Detect which cell encompasses the target text, then output its [X, Y] center coordinate. 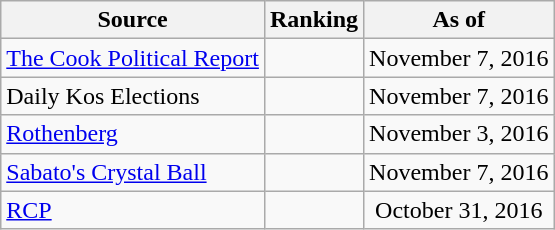
RCP [133, 210]
October 31, 2016 [459, 210]
Rothenberg [133, 134]
November 3, 2016 [459, 134]
As of [459, 20]
Ranking [314, 20]
Source [133, 20]
Sabato's Crystal Ball [133, 172]
Daily Kos Elections [133, 96]
The Cook Political Report [133, 58]
